From the cell containing the given text, extract its center point as (X, Y) coordinate. 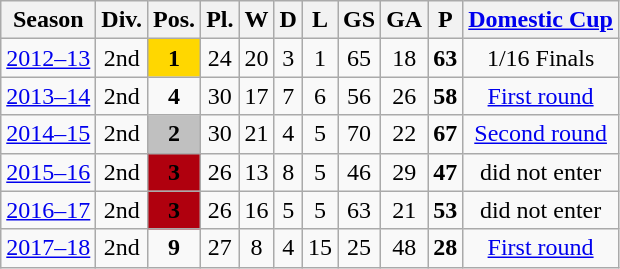
2012–13 (48, 58)
27 (220, 248)
W (256, 20)
17 (256, 96)
20 (256, 58)
GS (360, 20)
24 (220, 58)
15 (320, 248)
Domestic Cup (541, 20)
47 (446, 172)
46 (360, 172)
Div. (122, 20)
28 (446, 248)
65 (360, 58)
22 (404, 134)
2016–17 (48, 210)
2015–16 (48, 172)
P (446, 20)
13 (256, 172)
58 (446, 96)
2017–18 (48, 248)
D (288, 20)
L (320, 20)
6 (320, 96)
1/16 Finals (541, 58)
Pos. (174, 20)
70 (360, 134)
53 (446, 210)
Pl. (220, 20)
25 (360, 248)
56 (360, 96)
2 (174, 134)
48 (404, 248)
29 (404, 172)
2014–15 (48, 134)
Season (48, 20)
2013–14 (48, 96)
7 (288, 96)
9 (174, 248)
67 (446, 134)
16 (256, 210)
GA (404, 20)
Second round (541, 134)
18 (404, 58)
